Return (x, y) of the center of cell containing provided text 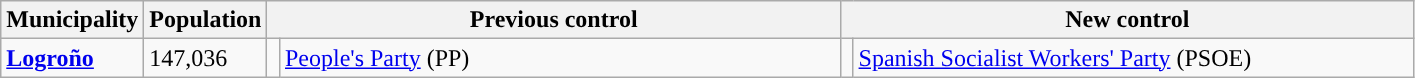
Logroño (72, 58)
People's Party (PP) (560, 58)
Municipality (72, 20)
Spanish Socialist Workers' Party (PSOE) (1134, 58)
Previous control (554, 20)
New control (1127, 20)
147,036 (206, 58)
Population (206, 20)
